Determine the (x, y) coordinate at the center of the cell enclosing the given text.  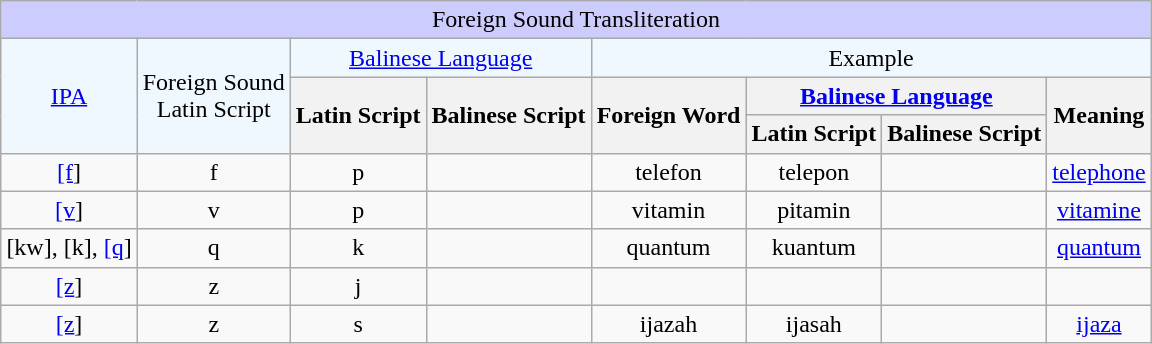
f (214, 172)
vitamine (1099, 210)
telephone (1099, 172)
Foreign Sound Transliteration (576, 20)
telefon (668, 172)
ijaza (1099, 324)
[kw], [k], [q] (69, 248)
Foreign Word (668, 115)
k (358, 248)
kuantum (814, 248)
ijazah (668, 324)
pitamin (814, 210)
q (214, 248)
ijasah (814, 324)
j (358, 286)
telepon (814, 172)
vitamin (668, 210)
[f] (69, 172)
[v] (69, 210)
Example (871, 58)
s (358, 324)
v (214, 210)
Meaning (1099, 115)
IPA (69, 96)
Foreign SoundLatin Script (214, 96)
